Return the (x, y) coordinate for the center point of the cell that contains the specified text.  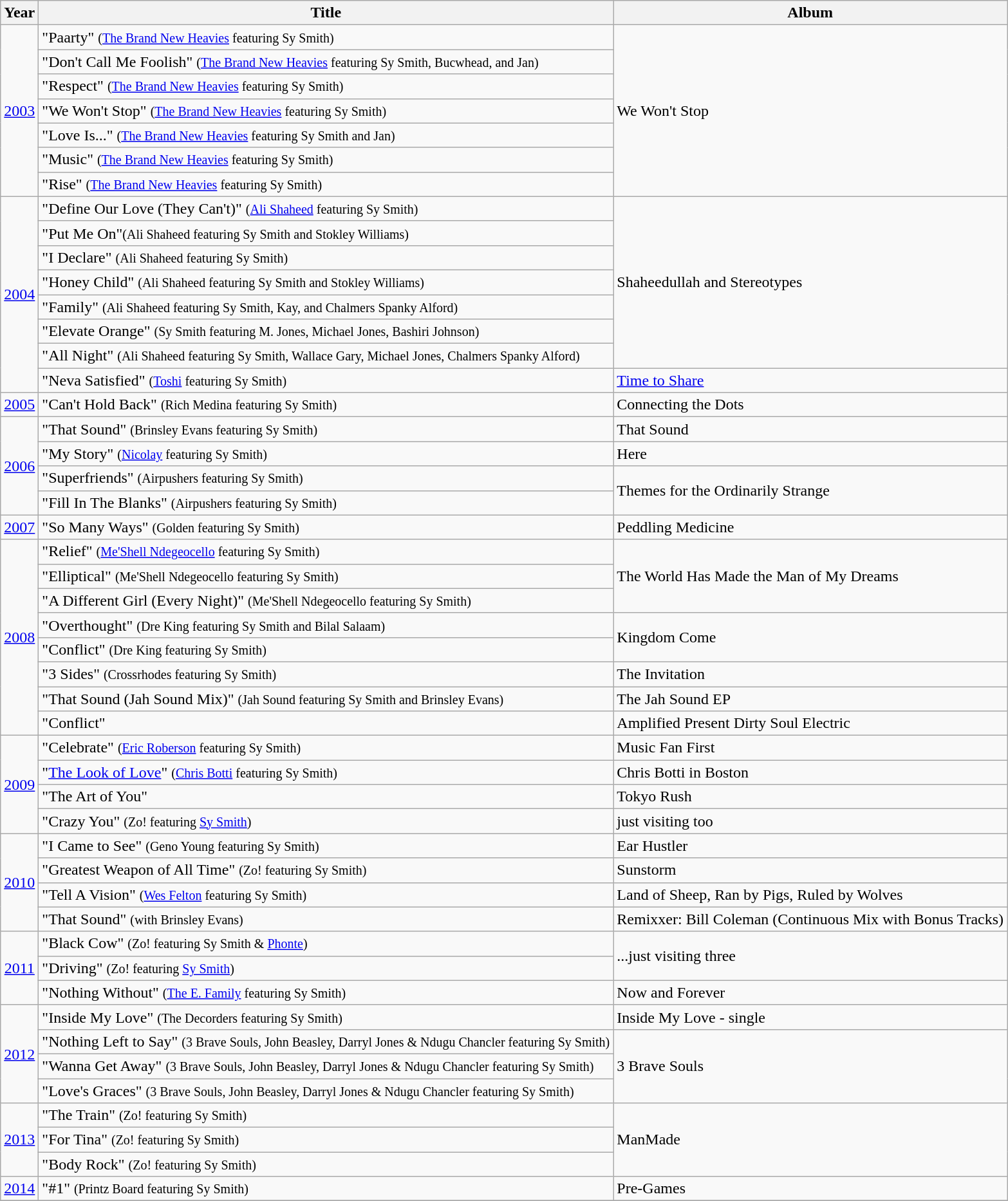
"Love Is..." (The Brand New Heavies featuring Sy Smith and Jan) (326, 135)
2007 (19, 527)
"Nothing Without" (The E. Family featuring Sy Smith) (326, 992)
"#1" (Printz Board featuring Sy Smith) (326, 1189)
Tokyo Rush (810, 797)
"3 Sides" (Crossrhodes featuring Sy Smith) (326, 674)
"Relief" (Me'Shell Ndegeocello featuring Sy Smith) (326, 552)
"Nothing Left to Say" (3 Brave Souls, John Beasley, Darryl Jones & Ndugu Chancler featuring Sy Smith) (326, 1041)
ManMade (810, 1140)
"Celebrate" (Eric Roberson featuring Sy Smith) (326, 748)
Shaheedullah and Stereotypes (810, 282)
"Can't Hold Back" (Rich Medina featuring Sy Smith) (326, 405)
2014 (19, 1189)
The World Has Made the Man of My Dreams (810, 576)
"Tell A Vision" (Wes Felton featuring Sy Smith) (326, 895)
Music Fan First (810, 748)
2013 (19, 1140)
"So Many Ways" (Golden featuring Sy Smith) (326, 527)
"For Tina" (Zo! featuring Sy Smith) (326, 1140)
"Elliptical" (Me'Shell Ndegeocello featuring Sy Smith) (326, 576)
That Sound (810, 429)
2006 (19, 466)
"All Night" (Ali Shaheed featuring Sy Smith, Wallace Gary, Michael Jones, Chalmers Spanky Alford) (326, 356)
"The Art of You" (326, 797)
Year (19, 13)
"Elevate Orange" (Sy Smith featuring M. Jones, Michael Jones, Bashiri Johnson) (326, 331)
"Conflict" (326, 723)
"A Different Girl (Every Night)" (Me'Shell Ndegeocello featuring Sy Smith) (326, 600)
"That Sound" (with Brinsley Evans) (326, 919)
"Respect" (The Brand New Heavies featuring Sy Smith) (326, 86)
"Honey Child" (Ali Shaheed featuring Sy Smith and Stokley Williams) (326, 282)
"Overthought" (Dre King featuring Sy Smith and Bilal Salaam) (326, 625)
2005 (19, 405)
"Conflict" (Dre King featuring Sy Smith) (326, 649)
"Superfriends" (Airpushers featuring Sy Smith) (326, 478)
Pre-Games (810, 1189)
"Wanna Get Away" (3 Brave Souls, John Beasley, Darryl Jones & Ndugu Chancler featuring Sy Smith) (326, 1066)
"Inside My Love" (The Decorders featuring Sy Smith) (326, 1017)
3 Brave Souls (810, 1066)
Themes for the Ordinarily Strange (810, 490)
Kingdom Come (810, 637)
Land of Sheep, Ran by Pigs, Ruled by Wolves (810, 895)
Ear Hustler (810, 846)
"Define Our Love (They Can't)" (Ali Shaheed featuring Sy Smith) (326, 209)
Title (326, 13)
The Invitation (810, 674)
"Put Me On"(Ali Shaheed featuring Sy Smith and Stokley Williams) (326, 233)
"I Declare" (Ali Shaheed featuring Sy Smith) (326, 257)
"Crazy You" (Zo! featuring Sy Smith) (326, 821)
"Rise" (The Brand New Heavies featuring Sy Smith) (326, 184)
"The Look of Love" (Chris Botti featuring Sy Smith) (326, 772)
"We Won't Stop" (The Brand New Heavies featuring Sy Smith) (326, 111)
Amplified Present Dirty Soul Electric (810, 723)
"The Train" (Zo! featuring Sy Smith) (326, 1115)
"Greatest Weapon of All Time" (Zo! featuring Sy Smith) (326, 870)
"Black Cow" (Zo! featuring Sy Smith & Phonte) (326, 944)
...just visiting three (810, 956)
Here (810, 454)
"That Sound (Jah Sound Mix)" (Jah Sound featuring Sy Smith and Brinsley Evans) (326, 698)
2009 (19, 785)
Sunstorm (810, 870)
"Love's Graces" (3 Brave Souls, John Beasley, Darryl Jones & Ndugu Chancler featuring Sy Smith) (326, 1091)
"Don't Call Me Foolish" (The Brand New Heavies featuring Sy Smith, Bucwhead, and Jan) (326, 62)
Now and Forever (810, 992)
2011 (19, 968)
Album (810, 13)
"Driving" (Zo! featuring Sy Smith) (326, 968)
We Won't Stop (810, 111)
2004 (19, 294)
"Paarty" (The Brand New Heavies featuring Sy Smith) (326, 37)
Remixxer: Bill Coleman (Continuous Mix with Bonus Tracks) (810, 919)
"Family" (Ali Shaheed featuring Sy Smith, Kay, and Chalmers Spanky Alford) (326, 307)
2008 (19, 637)
Connecting the Dots (810, 405)
"My Story" (Nicolay featuring Sy Smith) (326, 454)
just visiting too (810, 821)
2010 (19, 882)
The Jah Sound EP (810, 698)
"Music" (The Brand New Heavies featuring Sy Smith) (326, 160)
"Fill In The Blanks" (Airpushers featuring Sy Smith) (326, 503)
"Body Rock" (Zo! featuring Sy Smith) (326, 1164)
"Neva Satisfied" (Toshi featuring Sy Smith) (326, 380)
2012 (19, 1054)
"That Sound" (Brinsley Evans featuring Sy Smith) (326, 429)
"I Came to See" (Geno Young featuring Sy Smith) (326, 846)
2003 (19, 111)
Peddling Medicine (810, 527)
Chris Botti in Boston (810, 772)
Inside My Love - single (810, 1017)
Time to Share (810, 380)
